Pinpoint the cell where the given text exists, returning its [X, Y] midpoint coordinate. 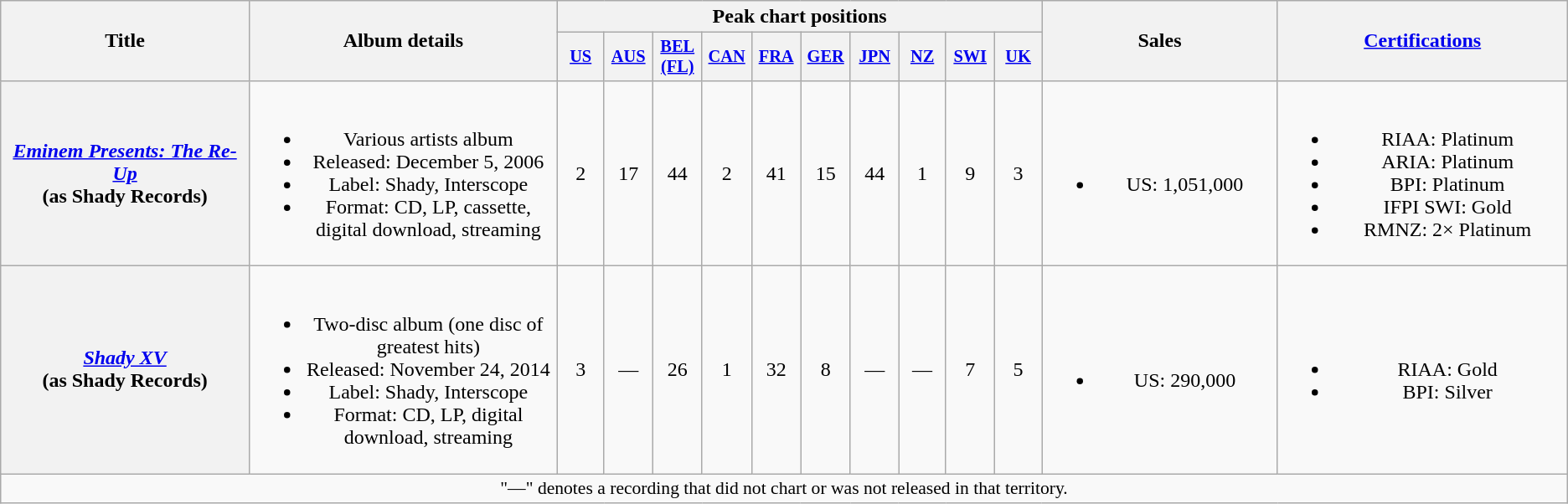
CAN [727, 57]
US [580, 57]
AUS [628, 57]
Shady XV(as Shady Records) [126, 370]
"—" denotes a recording that did not chart or was not released in that territory. [784, 489]
7 [970, 370]
8 [826, 370]
Sales [1159, 41]
Peak chart positions [799, 17]
15 [826, 172]
Title [126, 41]
FRA [776, 57]
Two-disc album (one disc of greatest hits)Released: November 24, 2014Label: Shady, InterscopeFormat: CD, LP, digital download, streaming [403, 370]
Various artists albumReleased: December 5, 2006Label: Shady, InterscopeFormat: CD, LP, cassette, digital download, streaming [403, 172]
Album details [403, 41]
SWI [970, 57]
26 [677, 370]
RIAA: PlatinumARIA: PlatinumBPI: PlatinumIFPI SWI: GoldRMNZ: 2× Platinum [1422, 172]
BEL(FL) [677, 57]
Eminem Presents: The Re-Up(as Shady Records) [126, 172]
US: 1,051,000 [1159, 172]
Certifications [1422, 41]
41 [776, 172]
NZ [922, 57]
32 [776, 370]
GER [826, 57]
17 [628, 172]
JPN [874, 57]
9 [970, 172]
US: 290,000 [1159, 370]
UK [1018, 57]
RIAA: GoldBPI: Silver [1422, 370]
5 [1018, 370]
